Detect which cell encompasses the target text, then output its (x, y) center coordinate. 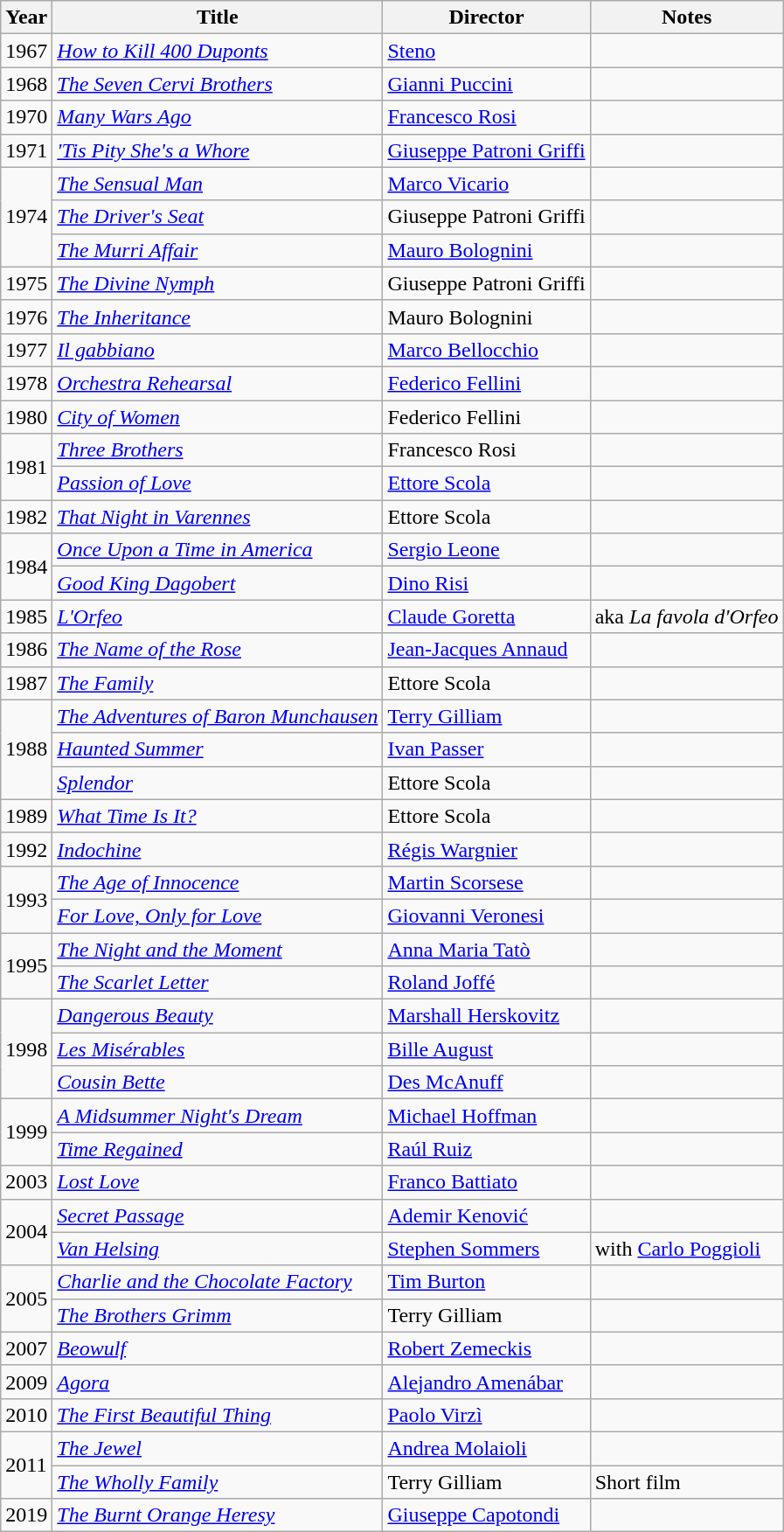
Paolo Virzì (486, 1415)
Des McAnuff (486, 1083)
Beowulf (218, 1348)
Claude Goretta (486, 616)
1993 (26, 899)
1988 (26, 749)
Franco Battiato (486, 1182)
with Carlo Poggioli (687, 1249)
Michael Hoffman (486, 1116)
Lost Love (218, 1182)
Jean-Jacques Annaud (486, 650)
2019 (26, 1515)
2003 (26, 1182)
Title (218, 17)
Il gabbiano (218, 350)
Robert Zemeckis (486, 1348)
The Seven Cervi Brothers (218, 84)
1981 (26, 467)
City of Women (218, 417)
Time Regained (218, 1149)
The Family (218, 683)
The Brothers Grimm (218, 1315)
Régis Wargnier (486, 849)
Giuseppe Capotondi (486, 1515)
The Adventures of Baron Munchausen (218, 716)
Indochine (218, 849)
The Name of the Rose (218, 650)
How to Kill 400 Duponts (218, 51)
The Age of Innocence (218, 882)
Cousin Bette (218, 1083)
1980 (26, 417)
1968 (26, 84)
Marco Vicario (486, 184)
Agora (218, 1382)
Raúl Ruiz (486, 1149)
The Sensual Man (218, 184)
1998 (26, 1049)
1985 (26, 616)
For Love, Only for Love (218, 916)
Anna Maria Tatò (486, 949)
Passion of Love (218, 484)
The First Beautiful Thing (218, 1415)
Year (26, 17)
Haunted Summer (218, 749)
1987 (26, 683)
What Time Is It? (218, 816)
1967 (26, 51)
2011 (26, 1465)
1992 (26, 849)
Steno (486, 51)
1975 (26, 283)
Notes (687, 17)
The Burnt Orange Heresy (218, 1515)
L'Orfeo (218, 616)
2010 (26, 1415)
aka La favola d'Orfeo (687, 616)
The Jewel (218, 1448)
1995 (26, 965)
Dino Risi (486, 583)
Good King Dagobert (218, 583)
The Wholly Family (218, 1482)
The Night and the Moment (218, 949)
Van Helsing (218, 1249)
Andrea Molaioli (486, 1448)
That Night in Varennes (218, 517)
The Driver's Seat (218, 217)
'Tis Pity She's a Whore (218, 150)
Secret Passage (218, 1215)
Marshall Herskovitz (486, 1016)
1970 (26, 117)
Alejandro Amenábar (486, 1382)
A Midsummer Night's Dream (218, 1116)
2009 (26, 1382)
Director (486, 17)
Splendor (218, 783)
Roland Joffé (486, 983)
Three Brothers (218, 450)
Ivan Passer (486, 749)
Dangerous Beauty (218, 1016)
The Divine Nymph (218, 283)
1989 (26, 816)
1982 (26, 517)
2007 (26, 1348)
1974 (26, 217)
Tim Burton (486, 1282)
Once Upon a Time in America (218, 550)
Ademir Kenović (486, 1215)
The Murri Affair (218, 250)
Giovanni Veronesi (486, 916)
Short film (687, 1482)
The Scarlet Letter (218, 983)
2004 (26, 1232)
Charlie and the Chocolate Factory (218, 1282)
Stephen Sommers (486, 1249)
Marco Bellocchio (486, 350)
Gianni Puccini (486, 84)
Sergio Leone (486, 550)
1999 (26, 1132)
2005 (26, 1299)
1986 (26, 650)
The Inheritance (218, 317)
1978 (26, 383)
1976 (26, 317)
Orchestra Rehearsal (218, 383)
Many Wars Ago (218, 117)
Martin Scorsese (486, 882)
1984 (26, 567)
1977 (26, 350)
Bille August (486, 1049)
Les Misérables (218, 1049)
1971 (26, 150)
